Determine the (X, Y) coordinate at the center of the cell enclosing the given text.  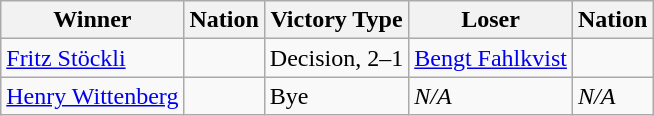
Henry Wittenberg (92, 96)
Fritz Stöckli (92, 58)
Loser (491, 20)
Bye (336, 96)
Decision, 2–1 (336, 58)
Bengt Fahlkvist (491, 58)
Victory Type (336, 20)
Winner (92, 20)
